Output the [X, Y] coordinate of the center of the cell containing the given text.  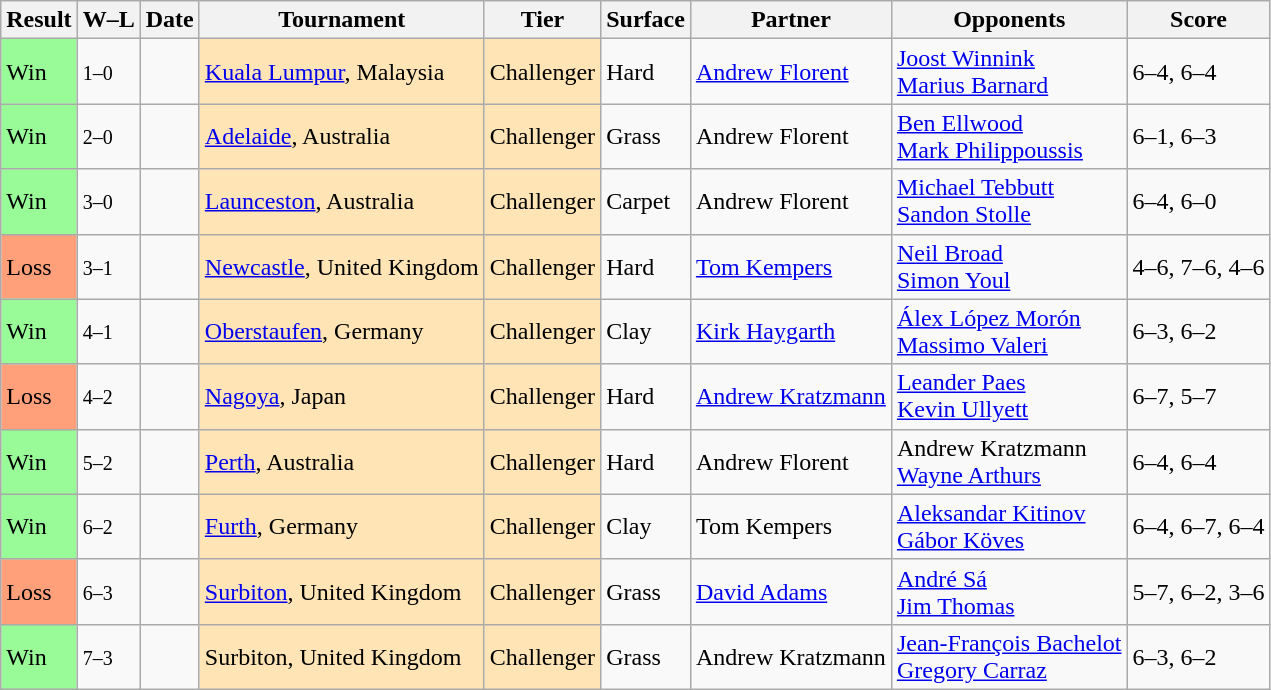
3–0 [108, 202]
4–2 [108, 396]
Carpet [646, 202]
Neil Broad Simon Youl [1009, 266]
Opponents [1009, 20]
Result [39, 20]
W–L [108, 20]
Tier [542, 20]
4–6, 7–6, 4–6 [1198, 266]
6–7, 5–7 [1198, 396]
4–1 [108, 332]
6–3 [108, 592]
André Sá Jim Thomas [1009, 592]
Surface [646, 20]
Joost Winnink Marius Barnard [1009, 72]
Tournament [342, 20]
3–1 [108, 266]
Leander Paes Kevin Ullyett [1009, 396]
Jean-François Bachelot Gregory Carraz [1009, 656]
David Adams [790, 592]
Andrew Kratzmann Wayne Arthurs [1009, 462]
Michael Tebbutt Sandon Stolle [1009, 202]
Date [170, 20]
Kuala Lumpur, Malaysia [342, 72]
Perth, Australia [342, 462]
Nagoya, Japan [342, 396]
Furth, Germany [342, 526]
Kirk Haygarth [790, 332]
2–0 [108, 136]
6–4, 6–0 [1198, 202]
Launceston, Australia [342, 202]
Ben Ellwood Mark Philippoussis [1009, 136]
Aleksandar Kitinov Gábor Köves [1009, 526]
6–1, 6–3 [1198, 136]
Newcastle, United Kingdom [342, 266]
Partner [790, 20]
1–0 [108, 72]
Adelaide, Australia [342, 136]
Oberstaufen, Germany [342, 332]
5–2 [108, 462]
6–2 [108, 526]
5–7, 6–2, 3–6 [1198, 592]
7–3 [108, 656]
6–4, 6–7, 6–4 [1198, 526]
Álex López Morón Massimo Valeri [1009, 332]
Score [1198, 20]
